For the text-containing cell, return its midpoint in (x, y) coordinate format. 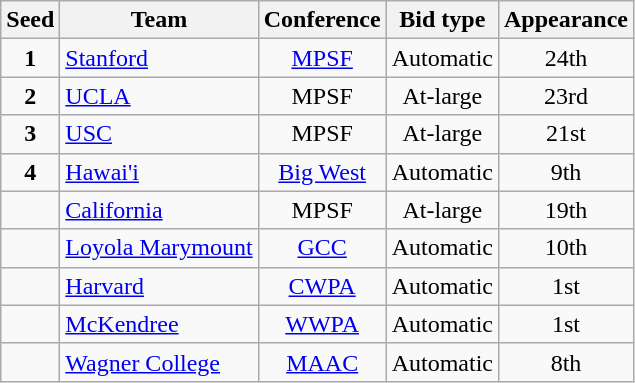
21st (566, 134)
1 (30, 58)
MAAC (322, 362)
10th (566, 248)
Bid type (442, 20)
Stanford (159, 58)
9th (566, 172)
GCC (322, 248)
4 (30, 172)
Harvard (159, 286)
Appearance (566, 20)
19th (566, 210)
Seed (30, 20)
UCLA (159, 96)
Big West (322, 172)
3 (30, 134)
23rd (566, 96)
USC (159, 134)
Team (159, 20)
WWPA (322, 324)
McKendree (159, 324)
24th (566, 58)
Hawai'i (159, 172)
California (159, 210)
Wagner College (159, 362)
CWPA (322, 286)
Loyola Marymount (159, 248)
8th (566, 362)
2 (30, 96)
Conference (322, 20)
